From the cell containing the given text, extract its center point as [x, y] coordinate. 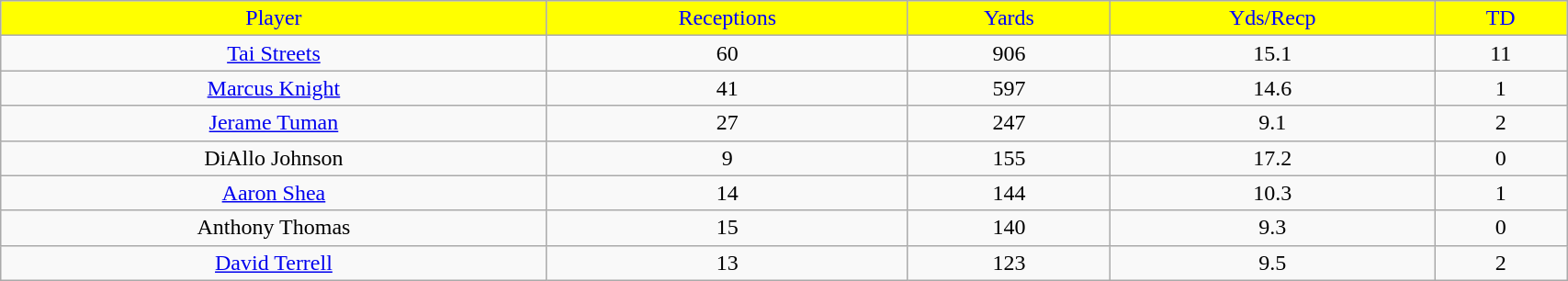
13 [728, 263]
9.3 [1273, 228]
David Terrell [274, 263]
140 [1009, 228]
597 [1009, 88]
DiAllo Johnson [274, 158]
60 [728, 53]
Receptions [728, 18]
155 [1009, 158]
10.3 [1273, 193]
14 [728, 193]
41 [728, 88]
Yards [1009, 18]
906 [1009, 53]
TD [1501, 18]
144 [1009, 193]
11 [1501, 53]
Tai Streets [274, 53]
Anthony Thomas [274, 228]
247 [1009, 123]
15.1 [1273, 53]
17.2 [1273, 158]
Marcus Knight [274, 88]
123 [1009, 263]
Yds/Recp [1273, 18]
27 [728, 123]
14.6 [1273, 88]
Player [274, 18]
9.5 [1273, 263]
15 [728, 228]
Jerame Tuman [274, 123]
9.1 [1273, 123]
Aaron Shea [274, 193]
9 [728, 158]
